Determine the [X, Y] coordinate at the center of the cell enclosing the given text.  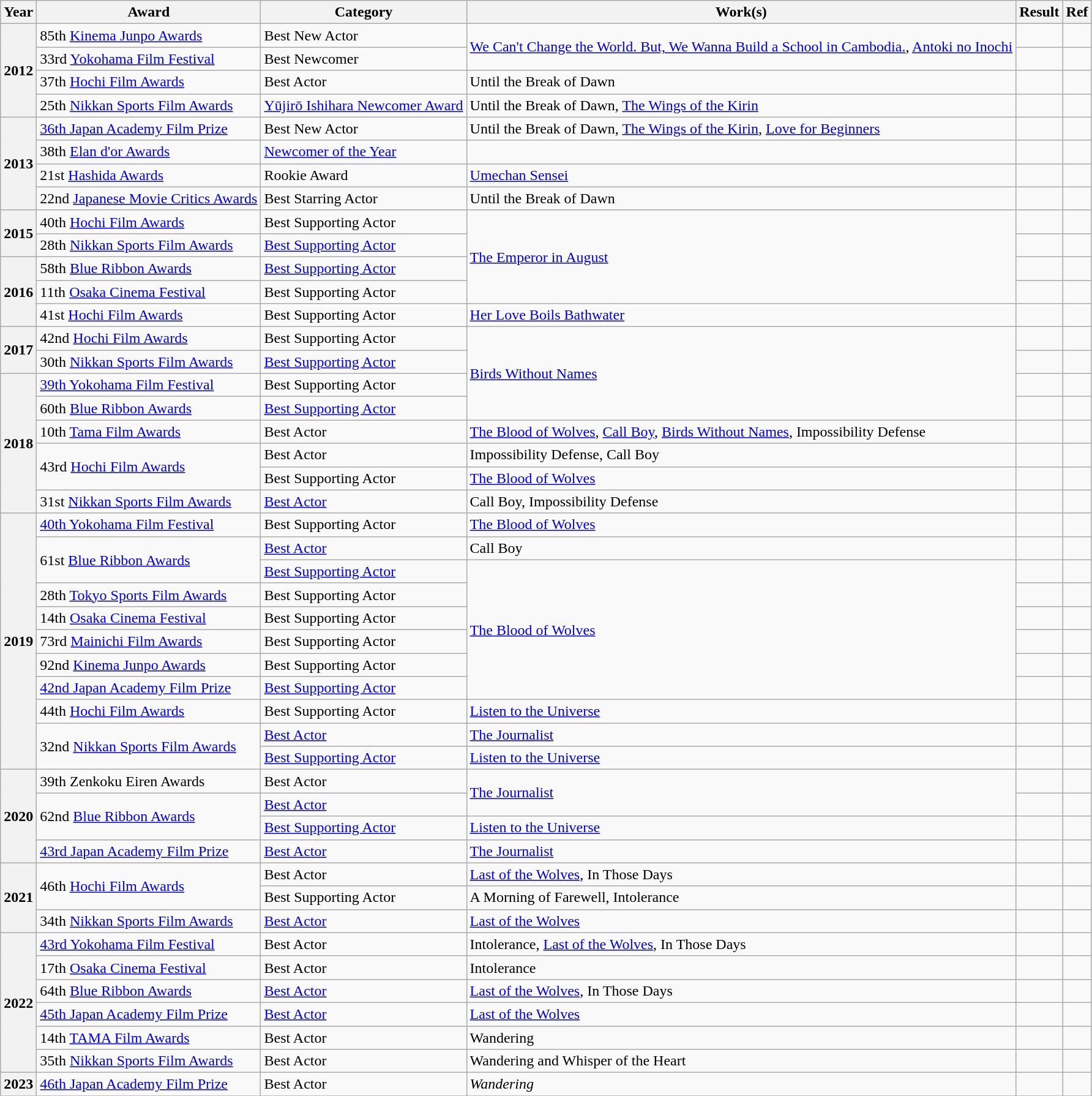
25th Nikkan Sports Film Awards [149, 105]
34th Nikkan Sports Film Awards [149, 921]
We Can't Change the World. But, We Wanna Build a School in Cambodia., Antoki no Inochi [741, 47]
14th Osaka Cinema Festival [149, 618]
Category [364, 12]
31st Nikkan Sports Film Awards [149, 501]
46th Hochi Film Awards [149, 886]
92nd Kinema Junpo Awards [149, 664]
Rookie Award [364, 175]
Year [18, 12]
40th Yokohama Film Festival [149, 525]
14th TAMA Film Awards [149, 1038]
Award [149, 12]
85th Kinema Junpo Awards [149, 36]
37th Hochi Film Awards [149, 82]
21st Hashida Awards [149, 175]
Work(s) [741, 12]
42nd Japan Academy Film Prize [149, 688]
2017 [18, 350]
28th Tokyo Sports Film Awards [149, 595]
64th Blue Ribbon Awards [149, 991]
2015 [18, 233]
2022 [18, 1002]
39th Zenkoku Eiren Awards [149, 781]
A Morning of Farewell, Intolerance [741, 898]
Wandering and Whisper of the Heart [741, 1061]
Call Boy, Impossibility Defense [741, 501]
60th Blue Ribbon Awards [149, 408]
43rd Yokohama Film Festival [149, 944]
2023 [18, 1084]
Result [1039, 12]
22nd Japanese Movie Critics Awards [149, 198]
39th Yokohama Film Festival [149, 385]
73rd Mainichi Film Awards [149, 641]
30th Nikkan Sports Film Awards [149, 362]
The Emperor in August [741, 257]
10th Tama Film Awards [149, 432]
35th Nikkan Sports Film Awards [149, 1061]
11th Osaka Cinema Festival [149, 292]
2019 [18, 642]
Impossibility Defense, Call Boy [741, 455]
2021 [18, 898]
40th Hochi Film Awards [149, 222]
45th Japan Academy Film Prize [149, 1014]
Ref [1077, 12]
43rd Hochi Film Awards [149, 467]
Birds Without Names [741, 373]
The Blood of Wolves, Call Boy, Birds Without Names, Impossibility Defense [741, 432]
Best Newcomer [364, 59]
41st Hochi Film Awards [149, 315]
Call Boy [741, 548]
62nd Blue Ribbon Awards [149, 816]
2018 [18, 443]
Best Starring Actor [364, 198]
58th Blue Ribbon Awards [149, 268]
Newcomer of the Year [364, 152]
2016 [18, 291]
43rd Japan Academy Film Prize [149, 851]
33rd Yokohama Film Festival [149, 59]
2020 [18, 816]
38th Elan d'or Awards [149, 152]
Until the Break of Dawn, The Wings of the Kirin [741, 105]
Intolerance [741, 967]
Her Love Boils Bathwater [741, 315]
28th Nikkan Sports Film Awards [149, 245]
36th Japan Academy Film Prize [149, 129]
42nd Hochi Film Awards [149, 339]
44th Hochi Film Awards [149, 711]
Umechan Sensei [741, 175]
61st Blue Ribbon Awards [149, 560]
Intolerance, Last of the Wolves, In Those Days [741, 944]
46th Japan Academy Film Prize [149, 1084]
2012 [18, 70]
17th Osaka Cinema Festival [149, 967]
Until the Break of Dawn, The Wings of the Kirin, Love for Beginners [741, 129]
2013 [18, 163]
Yūjirō Ishihara Newcomer Award [364, 105]
32nd Nikkan Sports Film Awards [149, 746]
